Capture the cell that displays the provided text and extract its (x, y) central coordinate. 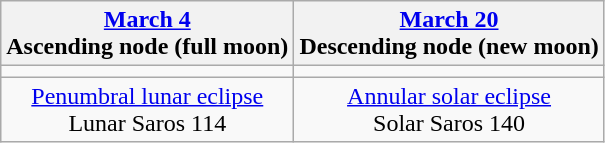
Annular solar eclipseSolar Saros 140 (449, 110)
Penumbral lunar eclipseLunar Saros 114 (148, 110)
March 20Descending node (new moon) (449, 34)
March 4Ascending node (full moon) (148, 34)
